From the cell containing the given text, extract its center point as (x, y) coordinate. 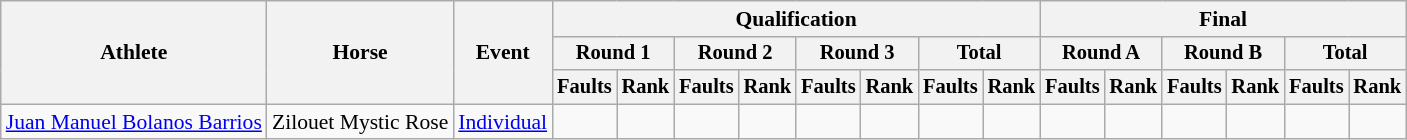
Juan Manuel Bolanos Barrios (134, 122)
Round B (1223, 54)
Qualification (796, 19)
Round A (1101, 54)
Round 2 (735, 54)
Round 1 (613, 54)
Zilouet Mystic Rose (360, 122)
Final (1223, 19)
Individual (502, 122)
Round 3 (857, 54)
Horse (360, 52)
Event (502, 52)
Athlete (134, 52)
